Return the [x, y] coordinate for the center point of the cell that contains the specified text.  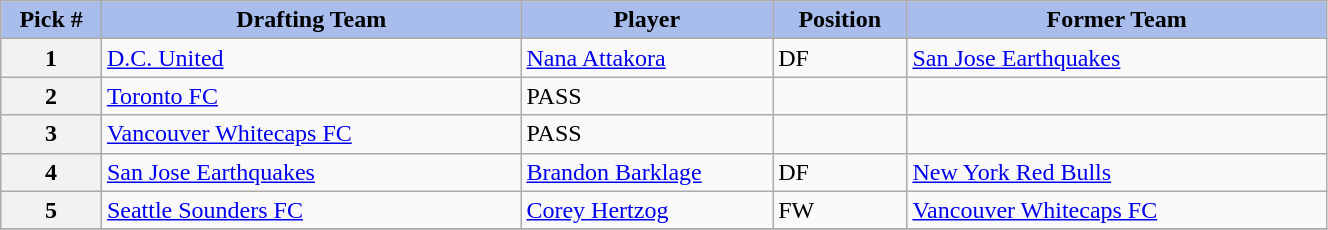
D.C. United [311, 58]
Former Team [1117, 20]
Brandon Barklage [647, 172]
Pick # [52, 20]
Nana Attakora [647, 58]
Player [647, 20]
3 [52, 134]
Drafting Team [311, 20]
2 [52, 96]
Toronto FC [311, 96]
Position [840, 20]
Seattle Sounders FC [311, 210]
New York Red Bulls [1117, 172]
5 [52, 210]
Corey Hertzog [647, 210]
1 [52, 58]
FW [840, 210]
4 [52, 172]
